Detect which cell encompasses the target text, then output its (X, Y) center coordinate. 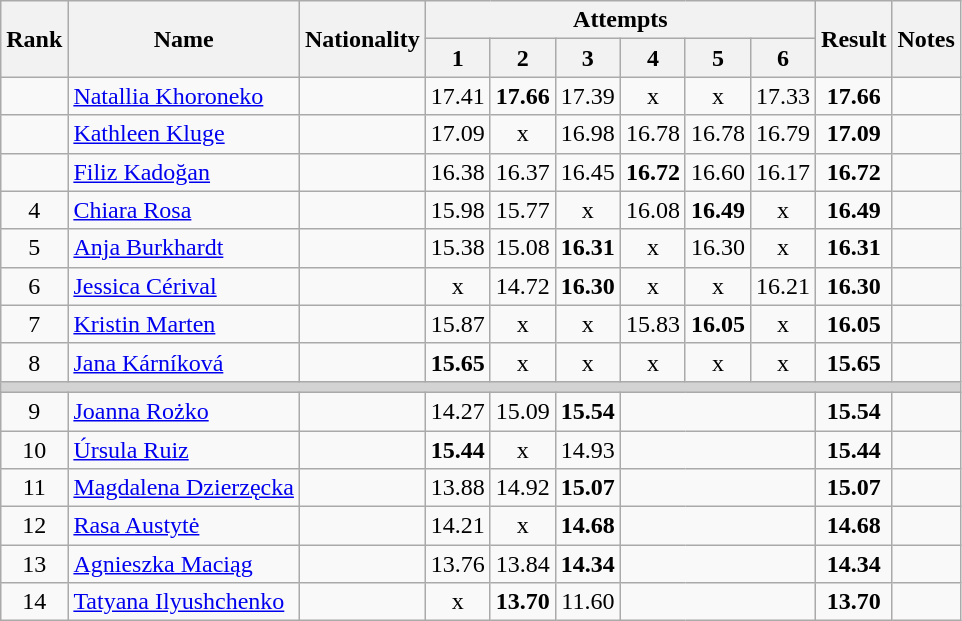
15.09 (522, 411)
Úrsula Ruiz (184, 449)
13 (34, 564)
13.84 (522, 564)
16.38 (458, 172)
15.38 (458, 248)
Rank (34, 39)
15.98 (458, 210)
16.98 (588, 134)
15.83 (652, 324)
14.92 (522, 488)
Kathleen Kluge (184, 134)
Natallia Khoroneko (184, 96)
Anja Burkhardt (184, 248)
10 (34, 449)
Jessica Cérival (184, 286)
14.72 (522, 286)
16.21 (782, 286)
Kristin Marten (184, 324)
17.39 (588, 96)
Agnieszka Maciąg (184, 564)
15.77 (522, 210)
15.08 (522, 248)
17.41 (458, 96)
13.88 (458, 488)
14.93 (588, 449)
Jana Kárníková (184, 362)
Filiz Kadoğan (184, 172)
14.27 (458, 411)
16.37 (522, 172)
2 (522, 58)
17.33 (782, 96)
11.60 (588, 602)
Magdalena Dzierzęcka (184, 488)
16.45 (588, 172)
16.60 (718, 172)
16.79 (782, 134)
Rasa Austytė (184, 526)
16.08 (652, 210)
8 (34, 362)
Joanna Rożko (184, 411)
14.21 (458, 526)
1 (458, 58)
12 (34, 526)
13.76 (458, 564)
Attempts (620, 20)
14 (34, 602)
7 (34, 324)
Result (854, 39)
15.87 (458, 324)
Tatyana Ilyushchenko (184, 602)
Nationality (362, 39)
Notes (926, 39)
16.17 (782, 172)
Chiara Rosa (184, 210)
Name (184, 39)
9 (34, 411)
11 (34, 488)
3 (588, 58)
